Identify which cell holds the provided text, then report its (X, Y) central coordinate. 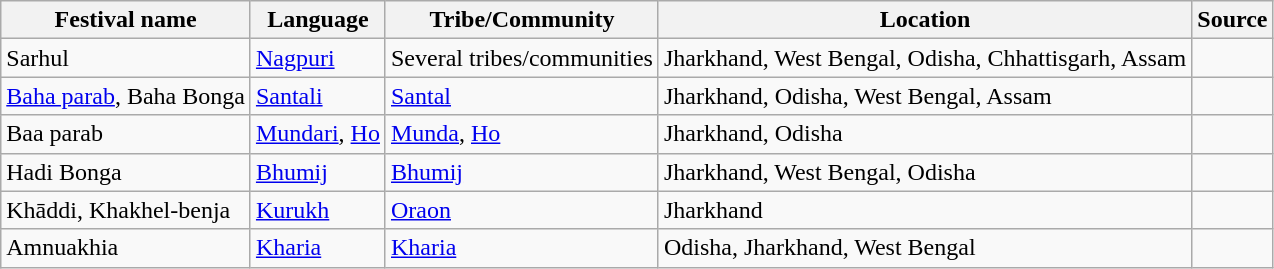
Jharkhand, West Bengal, Odisha, Chhattisgarh, Assam (924, 58)
Santali (318, 96)
Nagpuri (318, 58)
Jharkhand, Odisha (924, 134)
Khāddi, Khakhel-benja (126, 210)
Kurukh (318, 210)
Location (924, 20)
Tribe/Community (522, 20)
Baha parab, Baha Bonga (126, 96)
Mundari, Ho (318, 134)
Jharkhand, Odisha, West Bengal, Assam (924, 96)
Sarhul (126, 58)
Jharkhand (924, 210)
Amnuakhia (126, 248)
Source (1232, 20)
Oraon (522, 210)
Language (318, 20)
Munda, Ho (522, 134)
Baa parab (126, 134)
Jharkhand, West Bengal, Odisha (924, 172)
Santal (522, 96)
Several tribes/communities (522, 58)
Odisha, Jharkhand, West Bengal (924, 248)
Hadi Bonga (126, 172)
Festival name (126, 20)
